Locate the cell with the specified text and output its [X, Y] center coordinate. 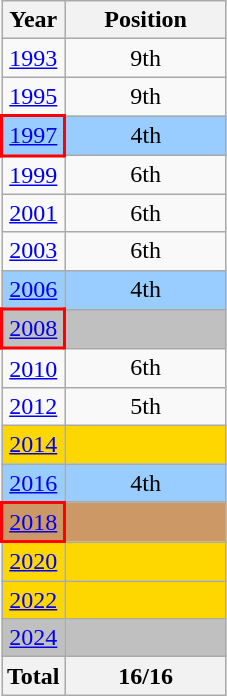
2006 [34, 290]
2024 [34, 638]
1997 [34, 136]
2003 [34, 251]
2012 [34, 406]
2016 [34, 484]
1999 [34, 174]
1993 [34, 58]
1995 [34, 96]
Position [146, 20]
16/16 [146, 676]
Total [34, 676]
2022 [34, 600]
2010 [34, 368]
2014 [34, 444]
5th [146, 406]
2001 [34, 213]
2008 [34, 329]
2018 [34, 522]
2020 [34, 562]
Year [34, 20]
